Detect which cell encompasses the target text, then output its [x, y] center coordinate. 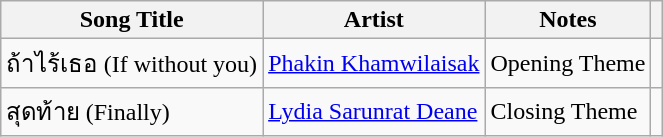
Lydia Sarunrat Deane [374, 112]
สุดท้าย (Finally) [132, 112]
Closing Theme [568, 112]
ถ้าไร้เธอ (If without you) [132, 64]
Opening Theme [568, 64]
Notes [568, 20]
Phakin Khamwilaisak [374, 64]
Artist [374, 20]
Song Title [132, 20]
